For the text-containing cell, return its midpoint in (X, Y) coordinate format. 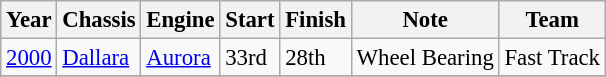
Chassis (99, 20)
Dallara (99, 58)
33rd (250, 58)
Year (29, 20)
Note (425, 20)
28th (316, 58)
Start (250, 20)
Finish (316, 20)
Aurora (180, 58)
Team (552, 20)
Engine (180, 20)
Fast Track (552, 58)
Wheel Bearing (425, 58)
2000 (29, 58)
